Return the (x, y) coordinate for the center point of the cell that contains the specified text.  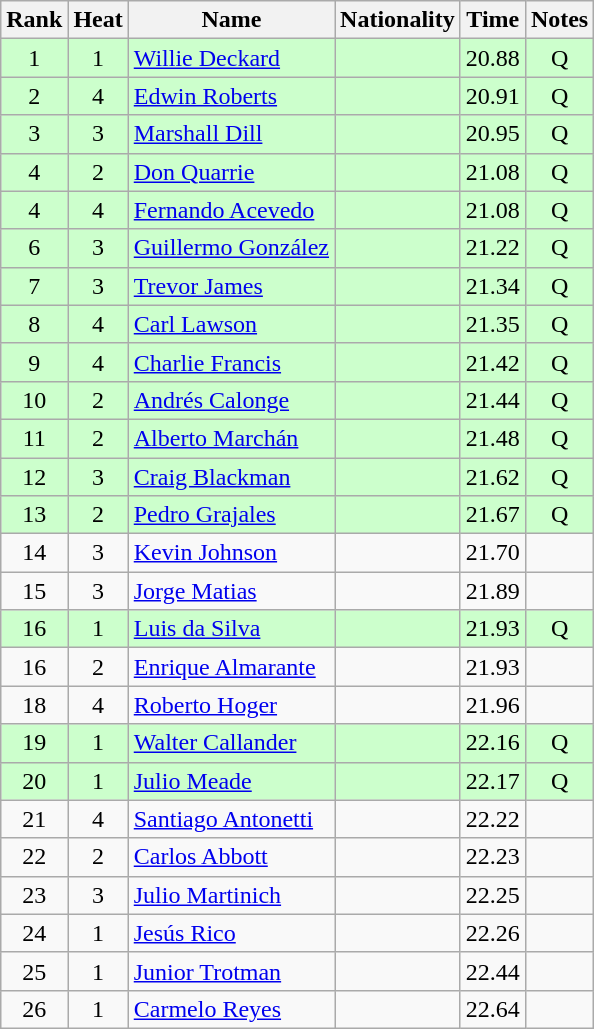
23 (34, 895)
Roberto Hoger (231, 705)
19 (34, 743)
Guillermo González (231, 248)
Junior Trotman (231, 971)
Notes (559, 20)
Luis da Silva (231, 629)
9 (34, 362)
Carlos Abbott (231, 857)
21.48 (492, 438)
Marshall Dill (231, 134)
21.34 (492, 286)
Rank (34, 20)
Time (492, 20)
20 (34, 781)
21.22 (492, 248)
Julio Meade (231, 781)
21.35 (492, 324)
25 (34, 971)
20.88 (492, 58)
24 (34, 933)
22 (34, 857)
Andrés Calonge (231, 400)
15 (34, 591)
21 (34, 819)
21.70 (492, 553)
Name (231, 20)
Trevor James (231, 286)
Jesús Rico (231, 933)
14 (34, 553)
12 (34, 477)
20.95 (492, 134)
Santiago Antonetti (231, 819)
21.67 (492, 515)
22.25 (492, 895)
Alberto Marchán (231, 438)
22.44 (492, 971)
Edwin Roberts (231, 96)
22.17 (492, 781)
21.62 (492, 477)
21.42 (492, 362)
Don Quarrie (231, 172)
26 (34, 1009)
Heat (98, 20)
Carmelo Reyes (231, 1009)
21.44 (492, 400)
6 (34, 248)
8 (34, 324)
11 (34, 438)
Nationality (398, 20)
Carl Lawson (231, 324)
Walter Callander (231, 743)
Julio Martinich (231, 895)
22.16 (492, 743)
21.96 (492, 705)
Kevin Johnson (231, 553)
Willie Deckard (231, 58)
Craig Blackman (231, 477)
20.91 (492, 96)
22.64 (492, 1009)
21.89 (492, 591)
22.23 (492, 857)
22.22 (492, 819)
18 (34, 705)
Charlie Francis (231, 362)
7 (34, 286)
22.26 (492, 933)
13 (34, 515)
Enrique Almarante (231, 667)
10 (34, 400)
Fernando Acevedo (231, 210)
Pedro Grajales (231, 515)
Jorge Matias (231, 591)
